For the text-containing cell, return its midpoint in (x, y) coordinate format. 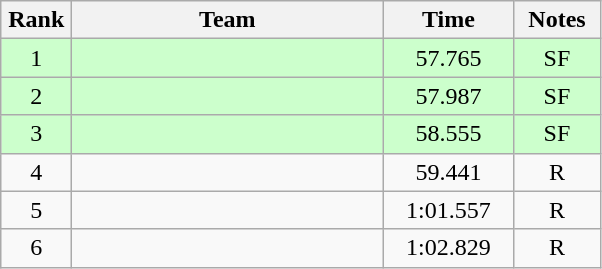
5 (36, 210)
Time (448, 20)
1:01.557 (448, 210)
Rank (36, 20)
1:02.829 (448, 248)
57.765 (448, 58)
1 (36, 58)
58.555 (448, 134)
3 (36, 134)
4 (36, 172)
57.987 (448, 96)
Team (228, 20)
59.441 (448, 172)
Notes (557, 20)
6 (36, 248)
2 (36, 96)
